Return the [x, y] coordinate for the center point of the cell that contains the specified text.  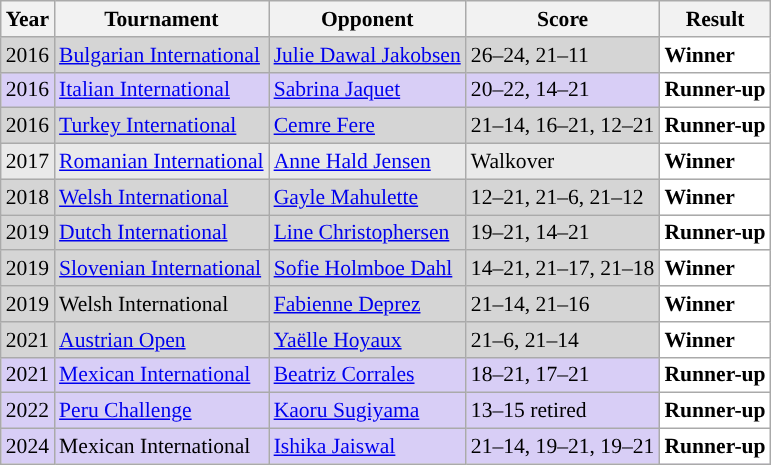
Score [563, 19]
13–15 retired [563, 411]
21–6, 21–14 [563, 340]
Dutch International [162, 233]
Peru Challenge [162, 411]
2018 [28, 197]
Result [714, 19]
14–21, 21–17, 21–18 [563, 269]
Austrian Open [162, 340]
26–24, 21–11 [563, 55]
Opponent [368, 19]
Kaoru Sugiyama [368, 411]
21–14, 19–21, 19–21 [563, 447]
Gayle Mahulette [368, 197]
2024 [28, 447]
Line Christophersen [368, 233]
12–21, 21–6, 21–12 [563, 197]
Year [28, 19]
Beatriz Corrales [368, 375]
Italian International [162, 90]
20–22, 14–21 [563, 90]
Cemre Fere [368, 126]
Tournament [162, 19]
2017 [28, 162]
Julie Dawal Jakobsen [368, 55]
Walkover [563, 162]
Sofie Holmboe Dahl [368, 269]
Turkey International [162, 126]
2022 [28, 411]
Fabienne Deprez [368, 304]
18–21, 17–21 [563, 375]
Yaëlle Hoyaux [368, 340]
21–14, 21–16 [563, 304]
Bulgarian International [162, 55]
Anne Hald Jensen [368, 162]
Slovenian International [162, 269]
Romanian International [162, 162]
Ishika Jaiswal [368, 447]
Sabrina Jaquet [368, 90]
19–21, 14–21 [563, 233]
21–14, 16–21, 12–21 [563, 126]
